From the cell containing the given text, extract its center point as (x, y) coordinate. 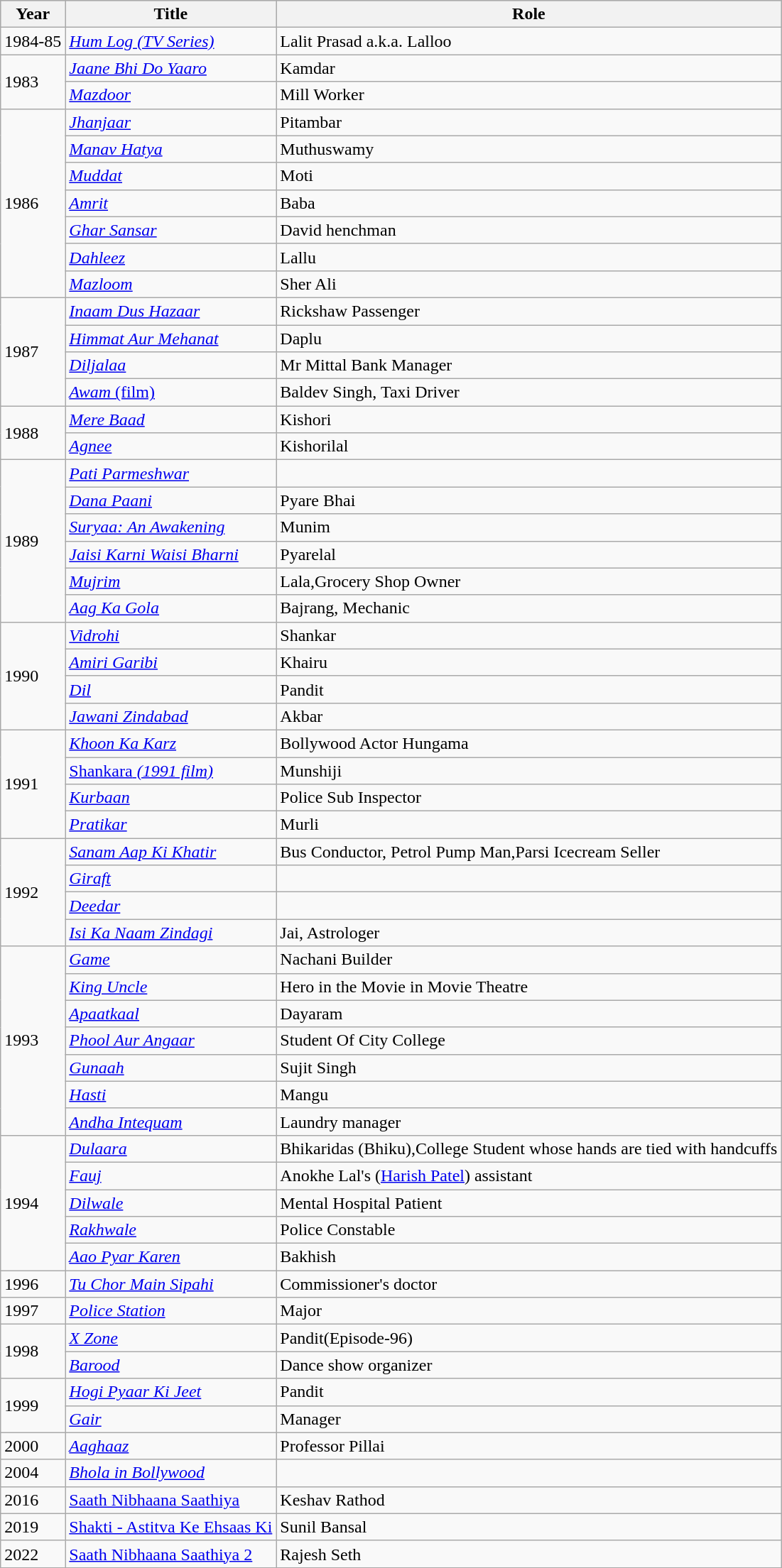
Shankar (528, 635)
Khoon Ka Karz (170, 743)
Saath Nibhaana Saathiya 2 (170, 1554)
David henchman (528, 230)
Lalit Prasad a.k.a. Lalloo (528, 41)
Rakhwale (170, 1230)
Suryaa: An Awakening (170, 527)
Munshiji (528, 770)
Sher Ali (528, 284)
Gunaah (170, 1068)
Sanam Aap Ki Khatir (170, 852)
Shakti - Astitva Ke Ehsaas Ki (170, 1527)
Baba (528, 203)
Game (170, 960)
Awam (film) (170, 393)
1994 (33, 1202)
1986 (33, 203)
Pandit(Episode-96) (528, 1338)
Agnee (170, 446)
1983 (33, 82)
Hogi Pyaar Ki Jeet (170, 1392)
Police Station (170, 1311)
Bhola in Bollywood (170, 1473)
Murli (528, 825)
1984-85 (33, 41)
Deedar (170, 906)
1993 (33, 1041)
Baldev Singh, Taxi Driver (528, 393)
1998 (33, 1352)
Kamdar (528, 68)
Ghar Sansar (170, 230)
Hasti (170, 1095)
Mazloom (170, 284)
Kishori (528, 420)
1988 (33, 433)
Mujrim (170, 581)
Bakhish (528, 1257)
Bajrang, Mechanic (528, 608)
Jai, Astrologer (528, 933)
Dance show organizer (528, 1365)
Kishorilal (528, 446)
Muthuswamy (528, 149)
Mill Worker (528, 95)
Dulaara (170, 1148)
2000 (33, 1446)
1996 (33, 1284)
1999 (33, 1405)
Muddat (170, 176)
Dilwale (170, 1203)
Mangu (528, 1095)
Commissioner's doctor (528, 1284)
Title (170, 14)
Gair (170, 1419)
Major (528, 1311)
Moti (528, 176)
Student Of City College (528, 1041)
Mazdoor (170, 95)
2022 (33, 1554)
1992 (33, 892)
Dahleez (170, 257)
Rajesh Seth (528, 1554)
Isi Ka Naam Zindagi (170, 933)
2019 (33, 1527)
Saath Nibhaana Saathiya (170, 1500)
Dil (170, 689)
Sunil Bansal (528, 1527)
Mr Mittal Bank Manager (528, 366)
Hum Log (TV Series) (170, 41)
Rickshaw Passenger (528, 311)
Munim (528, 527)
1987 (33, 351)
Andha Intequam (170, 1122)
Role (528, 14)
Nachani Builder (528, 960)
Mental Hospital Patient (528, 1203)
King Uncle (170, 987)
Giraft (170, 879)
Aaghaaz (170, 1446)
Dana Paani (170, 500)
Phool Aur Angaar (170, 1041)
2004 (33, 1473)
Jaane Bhi Do Yaaro (170, 68)
Keshav Rathod (528, 1500)
Bus Conductor, Petrol Pump Man,Parsi Icecream Seller (528, 852)
Inaam Dus Hazaar (170, 311)
Vidrohi (170, 635)
X Zone (170, 1338)
Dayaram (528, 1014)
Professor Pillai (528, 1446)
Aag Ka Gola (170, 608)
Year (33, 14)
Barood (170, 1365)
1990 (33, 676)
Mere Baad (170, 420)
Police Constable (528, 1230)
Amrit (170, 203)
Fauj (170, 1175)
Daplu (528, 339)
Pratikar (170, 825)
Himmat Aur Mehanat (170, 339)
Anokhe Lal's (Harish Patel) assistant (528, 1175)
Hero in the Movie in Movie Theatre (528, 987)
Amiri Garibi (170, 662)
Khairu (528, 662)
Apaatkaal (170, 1014)
Tu Chor Main Sipahi (170, 1284)
Bollywood Actor Hungama (528, 743)
Bhikaridas (Bhiku),College Student whose hands are tied with handcuffs (528, 1148)
Lala,Grocery Shop Owner (528, 581)
Akbar (528, 716)
Police Sub Inspector (528, 798)
Jaisi Karni Waisi Bharni (170, 554)
1991 (33, 784)
Jhanjaar (170, 122)
Aao Pyar Karen (170, 1257)
Diljalaa (170, 366)
2016 (33, 1500)
1989 (33, 541)
Pyare Bhai (528, 500)
Laundry manager (528, 1122)
Pyarelal (528, 554)
Manav Hatya (170, 149)
Lallu (528, 257)
Pati Parmeshwar (170, 473)
Kurbaan (170, 798)
1997 (33, 1311)
Jawani Zindabad (170, 716)
Pitambar (528, 122)
Sujit Singh (528, 1068)
Manager (528, 1419)
Shankara (1991 film) (170, 770)
